Detect which cell encompasses the target text, then output its [x, y] center coordinate. 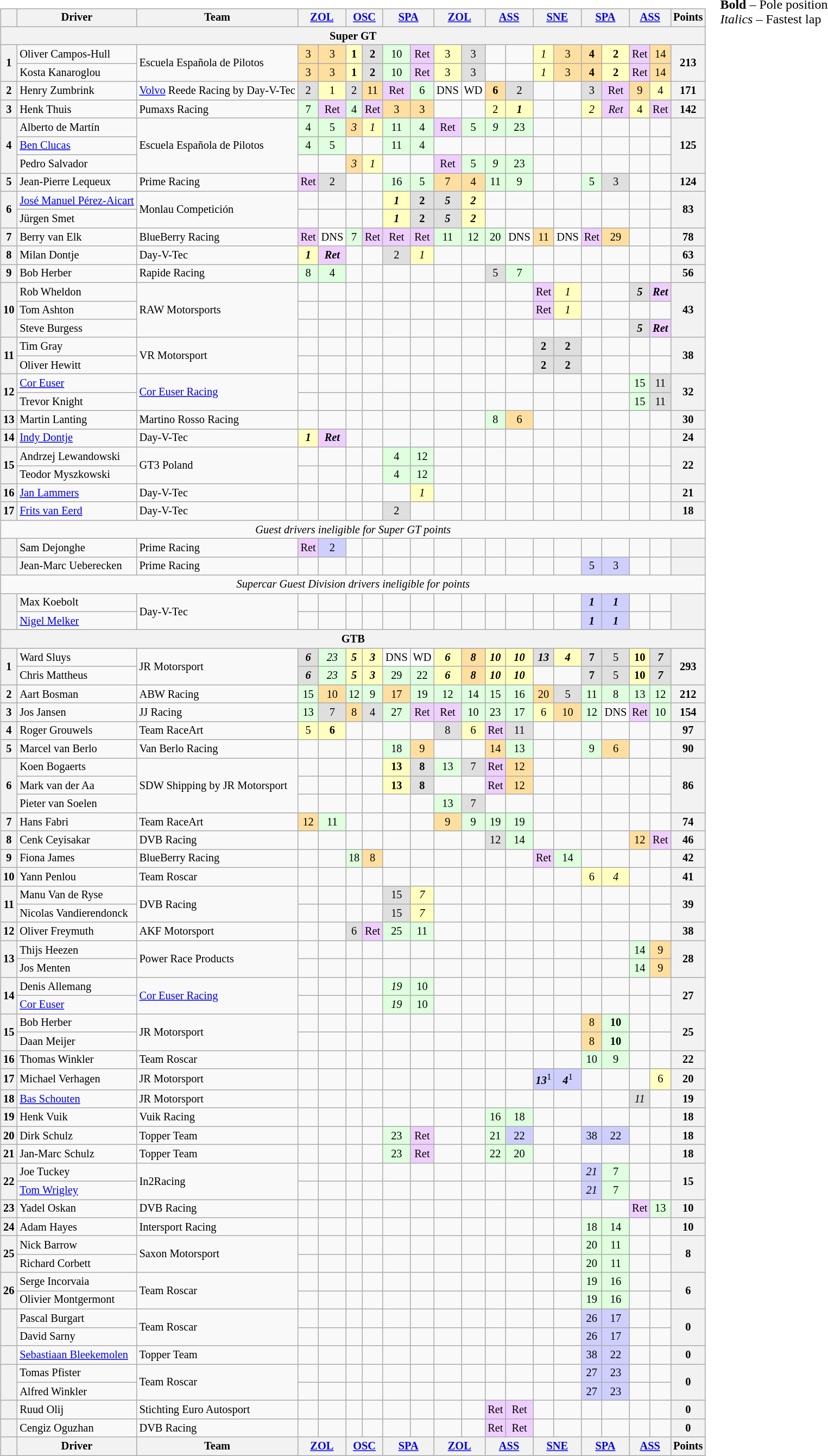
Oliver Hewitt [77, 365]
Marcel van Berlo [77, 749]
Koen Bogaerts [77, 767]
32 [688, 392]
JJ Racing [217, 713]
Tom Wrigley [77, 1190]
Tim Gray [77, 346]
125 [688, 146]
Tom Ashton [77, 310]
Nick Barrow [77, 1245]
Rapide Racing [217, 274]
171 [688, 91]
Adam Hayes [77, 1227]
SDW Shipping by JR Motorsport [217, 785]
Roger Grouwels [77, 730]
Richard Corbett [77, 1264]
Dirk Schulz [77, 1136]
Max Koebolt [77, 603]
Teodor Myszkowski [77, 475]
213 [688, 63]
Jan-Marc Schulz [77, 1154]
86 [688, 785]
Jos Jansen [77, 713]
Henk Vuik [77, 1117]
Martino Rosso Racing [217, 420]
Serge Incorvaia [77, 1282]
David Sarny [77, 1337]
Oliver Freymuth [77, 931]
AKF Motorsport [217, 931]
Ruud Olij [77, 1410]
Berry van Elk [77, 237]
Tomas Pfister [77, 1373]
Indy Dontje [77, 438]
Jos Menten [77, 968]
56 [688, 274]
Manu Van de Ryse [77, 895]
Hans Fabri [77, 822]
Alberto de Martín [77, 128]
Monlau Competición [217, 210]
131 [544, 1080]
Thomas Winkler [77, 1060]
Steve Burgess [77, 329]
74 [688, 822]
78 [688, 237]
Super GT [353, 36]
Mark van der Aa [77, 785]
VR Motorsport [217, 355]
Ben Clucas [77, 146]
28 [688, 959]
Olivier Montgermont [77, 1300]
Michael Verhagen [77, 1080]
Pedro Salvador [77, 164]
43 [688, 310]
124 [688, 182]
Cenk Ceyisakar [77, 840]
Sebastiaan Bleekemolen [77, 1355]
Nigel Melker [77, 621]
Oliver Campos-Hull [77, 54]
Fiona James [77, 859]
Van Berlo Racing [217, 749]
Denis Allemang [77, 986]
GT3 Poland [217, 465]
Volvo Reede Racing by Day-V-Tec [217, 91]
Daan Meijer [77, 1041]
Frits van Eerd [77, 511]
Pascal Burgart [77, 1319]
Bas Schouten [77, 1099]
Nicolas Vandierendonck [77, 913]
63 [688, 255]
Joe Tuckey [77, 1172]
José Manuel Pérez-Aicart [77, 200]
Chris Mattheus [77, 676]
Stichting Euro Autosport [217, 1410]
Ward Sluys [77, 658]
Power Race Products [217, 959]
Guest drivers ineligible for Super GT points [353, 530]
30 [688, 420]
Vuik Racing [217, 1117]
Pieter van Soelen [77, 804]
42 [688, 859]
Martin Lanting [77, 420]
Cengiz Oguzhan [77, 1428]
Kosta Kanaroglou [77, 73]
Sam Dejonghe [77, 548]
GTB [353, 639]
212 [688, 694]
Thijs Heezen [77, 950]
Aart Bosman [77, 694]
46 [688, 840]
Henry Zumbrink [77, 91]
ABW Racing [217, 694]
Rob Wheldon [77, 292]
Intersport Racing [217, 1227]
Yann Penlou [77, 877]
142 [688, 109]
Saxon Motorsport [217, 1255]
RAW Motorsports [217, 310]
In2Racing [217, 1181]
154 [688, 713]
97 [688, 730]
Supercar Guest Division drivers ineligible for points [353, 584]
Trevor Knight [77, 401]
Milan Dontje [77, 255]
Pumaxs Racing [217, 109]
Andrzej Lewandowski [77, 456]
Jean-Pierre Lequeux [77, 182]
Jean-Marc Ueberecken [77, 566]
83 [688, 210]
Jan Lammers [77, 493]
Yadel Oskan [77, 1209]
39 [688, 904]
90 [688, 749]
Henk Thuis [77, 109]
Alfred Winkler [77, 1391]
293 [688, 667]
Jürgen Smet [77, 219]
